Locate the cell with the specified text and output its (x, y) center coordinate. 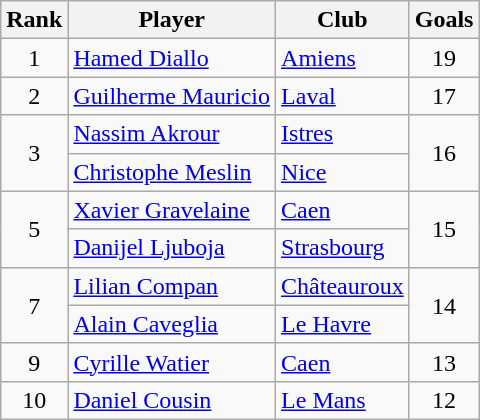
Strasbourg (343, 248)
Laval (343, 96)
Amiens (343, 58)
12 (444, 400)
Le Havre (343, 324)
Nice (343, 172)
1 (34, 58)
Istres (343, 134)
19 (444, 58)
15 (444, 229)
14 (444, 305)
Daniel Cousin (172, 400)
2 (34, 96)
3 (34, 153)
Lilian Compan (172, 286)
Xavier Gravelaine (172, 210)
Hamed Diallo (172, 58)
Cyrille Watier (172, 362)
Goals (444, 20)
Rank (34, 20)
13 (444, 362)
Le Mans (343, 400)
Nassim Akrour (172, 134)
Christophe Meslin (172, 172)
Club (343, 20)
17 (444, 96)
10 (34, 400)
Player (172, 20)
9 (34, 362)
16 (444, 153)
5 (34, 229)
Châteauroux (343, 286)
Guilherme Mauricio (172, 96)
7 (34, 305)
Alain Caveglia (172, 324)
Danijel Ljuboja (172, 248)
